Return the [x, y] coordinate for the center point of the cell that contains the specified text.  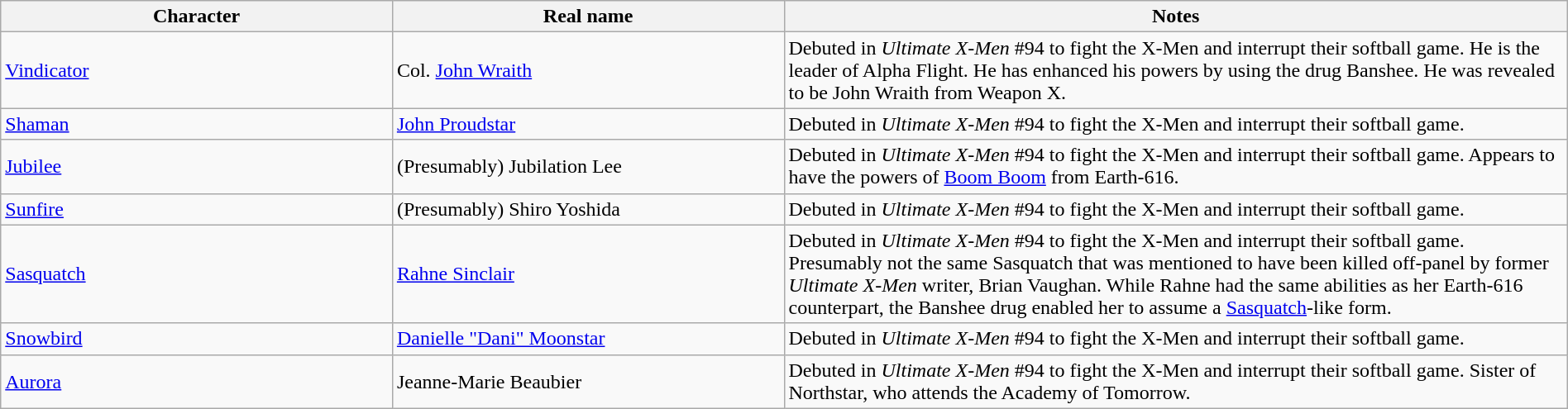
Character [197, 17]
Col. John Wraith [588, 70]
(Presumably) Shiro Yoshida [588, 209]
Vindicator [197, 70]
Notes [1176, 17]
(Presumably) Jubilation Lee [588, 167]
Snowbird [197, 339]
Real name [588, 17]
Jubilee [197, 167]
Danielle "Dani" Moonstar [588, 339]
John Proudstar [588, 124]
Sunfire [197, 209]
Shaman [197, 124]
Aurora [197, 382]
Debuted in Ultimate X-Men #94 to fight the X-Men and interrupt their softball game. Sister of Northstar, who attends the Academy of Tomorrow. [1176, 382]
Sasquatch [197, 274]
Debuted in Ultimate X-Men #94 to fight the X-Men and interrupt their softball game. Appears to have the powers of Boom Boom from Earth-616. [1176, 167]
Jeanne-Marie Beaubier [588, 382]
Rahne Sinclair [588, 274]
